Scan for the cell matching the given text and deliver its [x, y] coordinate at center. 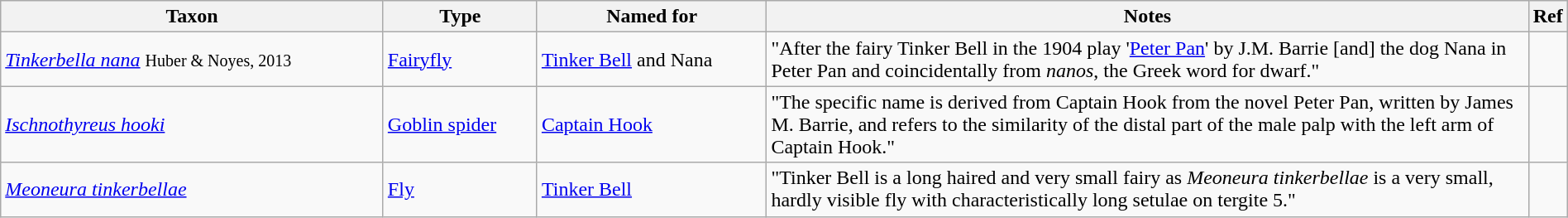
Ref [1548, 17]
Ischnothyreus hooki [192, 124]
Notes [1148, 17]
Meoneura tinkerbellae [192, 189]
Tinkerbella nana Huber & Noyes, 2013 [192, 60]
Fly [460, 189]
Tinker Bell and Nana [652, 60]
Goblin spider [460, 124]
Named for [652, 17]
Tinker Bell [652, 189]
Captain Hook [652, 124]
Type [460, 17]
Taxon [192, 17]
Fairyfly [460, 60]
